Search for the cell housing the specified text and yield its [X, Y] center coordinate. 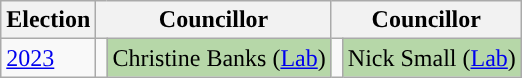
Election [48, 20]
2023 [48, 58]
Nick Small (Lab) [432, 58]
Christine Banks (Lab) [219, 58]
